Extract the [x, y] coordinate from the center of the cell holding the provided text.  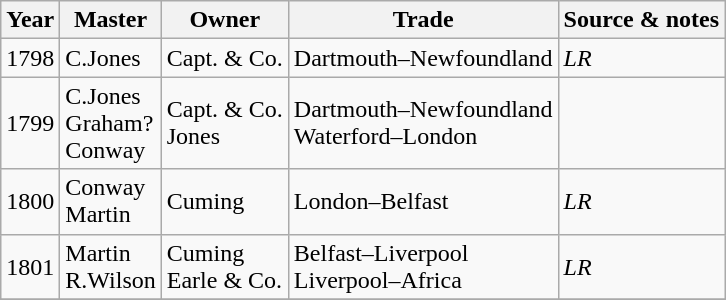
1799 [30, 123]
C.Jones [110, 58]
1798 [30, 58]
1800 [30, 202]
Source & notes [642, 20]
C.JonesGraham?Conway [110, 123]
Master [110, 20]
Dartmouth–Newfoundland [423, 58]
Owner [224, 20]
1801 [30, 266]
London–Belfast [423, 202]
Year [30, 20]
MartinR.Wilson [110, 266]
Trade [423, 20]
Capt. & Co. [224, 58]
Dartmouth–NewfoundlandWaterford–London [423, 123]
CumingEarle & Co. [224, 266]
Belfast–LiverpoolLiverpool–Africa [423, 266]
Capt. & Co.Jones [224, 123]
Cuming [224, 202]
ConwayMartin [110, 202]
